Detect which cell encompasses the target text, then output its [x, y] center coordinate. 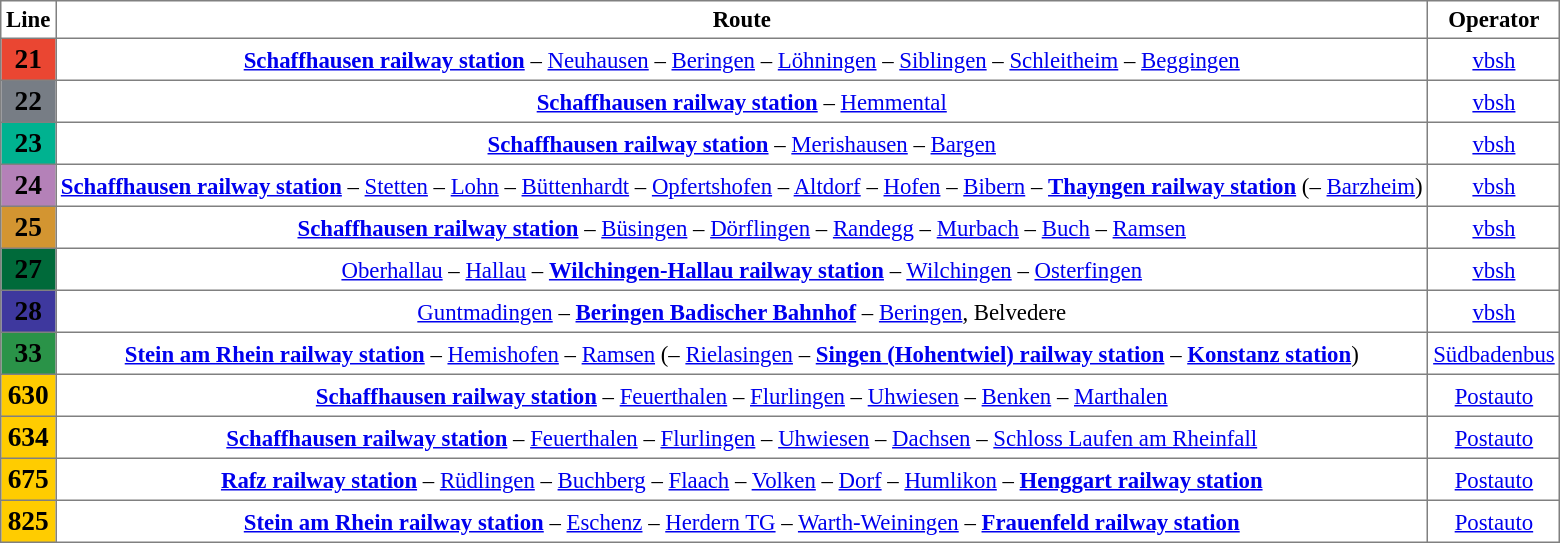
630 [28, 395]
22 [28, 101]
Schaffhausen railway station – Hemmental [742, 101]
24 [28, 185]
Schaffhausen railway station – Merishausen – Bargen [742, 143]
21 [28, 59]
Route [742, 20]
Schaffhausen railway station – Feuerthalen – Flurlingen – Uhwiesen – Dachsen – Schloss Laufen am Rheinfall [742, 437]
Stein am Rhein railway station – Eschenz – Herdern TG – Warth-Weiningen – Frauenfeld railway station [742, 521]
Line [28, 20]
Oberhallau – Hallau – Wilchingen-Hallau railway station – Wilchingen – Osterfingen [742, 269]
28 [28, 311]
Schaffhausen railway station – Stetten – Lohn – Büttenhardt – Opfertshofen – Altdorf – Hofen – Bibern – Thayngen railway station (– Barzheim) [742, 185]
Operator [1494, 20]
Schaffhausen railway station – Büsingen – Dörflingen – Randegg – Murbach – Buch – Ramsen [742, 227]
675 [28, 479]
Guntmadingen – Beringen Badischer Bahnhof – Beringen, Belvedere [742, 311]
Südbadenbus [1494, 353]
27 [28, 269]
23 [28, 143]
Rafz railway station – Rüdlingen – Buchberg – Flaach – Volken – Dorf – Humlikon – Henggart railway station [742, 479]
Stein am Rhein railway station – Hemishofen – Ramsen (– Rielasingen – Singen (Hohentwiel) railway station – Konstanz station) [742, 353]
634 [28, 437]
825 [28, 521]
25 [28, 227]
Schaffhausen railway station – Feuerthalen – Flurlingen – Uhwiesen – Benken – Marthalen [742, 395]
33 [28, 353]
Schaffhausen railway station – Neuhausen – Beringen – Löhningen – Siblingen – Schleitheim – Beggingen [742, 59]
